Capture the cell that displays the provided text and extract its (X, Y) central coordinate. 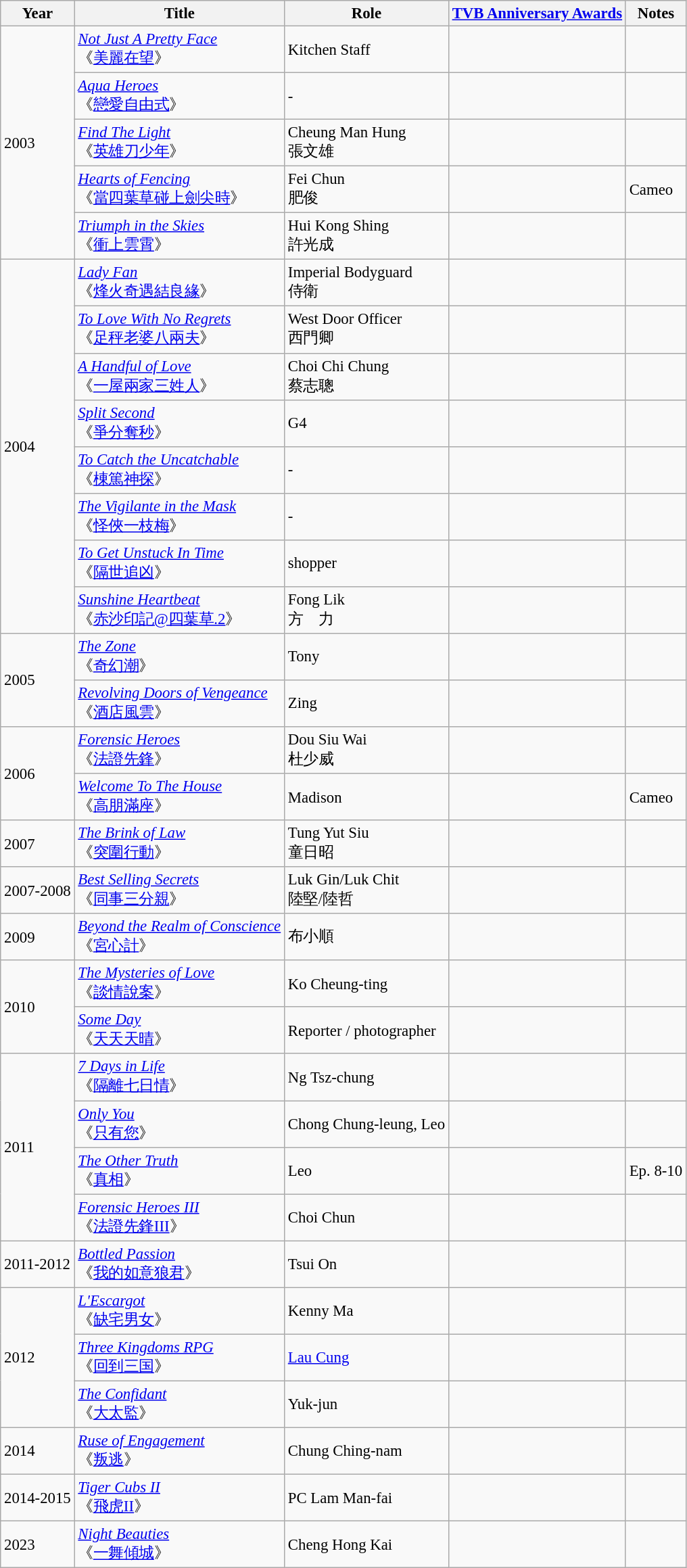
Ng Tsz-chung (366, 1078)
2011 (38, 1147)
Chong Chung-leung, Leo (366, 1124)
Forensic Heroes III 《法證先鋒III》 (179, 1217)
Kitchen Staff (366, 50)
7 Days in Life 《隔離七日情》 (179, 1078)
Night Beauties 《一舞傾城》 (179, 1544)
2011-2012 (38, 1264)
The Mysteries of Love 《談情說案》 (179, 983)
2010 (38, 1007)
Revolving Doors of Vengeance 《酒店風雲》 (179, 703)
Three Kingdoms RPG 《回到三国》 (179, 1358)
Ruse of Engagement 《叛逃》 (179, 1451)
Reporter / photographer (366, 1030)
Beyond the Realm of Conscience 《宮心計》 (179, 937)
Title (179, 14)
2003 (38, 143)
Find The Light 《英雄刀少年》 (179, 143)
PC Lam Man-fai (366, 1497)
2004 (38, 446)
Only You 《只有您》 (179, 1124)
TVB Anniversary Awards (537, 14)
Role (366, 14)
shopper (366, 564)
Tsui On (366, 1264)
Triumph in the Skies 《衝上雲霄》 (179, 237)
Year (38, 14)
Tiger Cubs II 《飛虎II》 (179, 1497)
To Get Unstuck In Time 《隔世追凶》 (179, 564)
2014 (38, 1451)
Fong Lik 方 力 (366, 610)
Dou Siu Wai 杜少威 (366, 751)
2023 (38, 1544)
Choi Chi Chung 蔡志聰 (366, 376)
Choi Chun (366, 1217)
Hearts of Fencing 《當四葉草碰上劍尖時》 (179, 189)
2012 (38, 1358)
布小順 (366, 937)
Ko Cheung-ting (366, 983)
Forensic Heroes 《法證先鋒》 (179, 751)
Yuk-jun (366, 1404)
Hui Kong Shing 許光成 (366, 237)
Cheung Man Hung 張文雄 (366, 143)
G4 (366, 423)
Sunshine Heartbeat 《赤沙印記@四葉草.2》 (179, 610)
To Catch the Uncatchable 《棟篤神探》 (179, 469)
Ep. 8-10 (656, 1171)
Lady Fan 《烽火奇遇結良緣》 (179, 283)
Best Selling Secrets 《同事三分親》 (179, 890)
Tony (366, 657)
Tung Yut Siu 童日昭 (366, 844)
Leo (366, 1171)
Some Day 《天天天晴》 (179, 1030)
To Love With No Regrets《足秤老婆八兩夫》 (179, 330)
The Vigilante in the Mask 《怪俠一枝梅》 (179, 517)
Madison (366, 797)
2014-2015 (38, 1497)
Notes (656, 14)
Fei Chun 肥俊 (366, 189)
West Door Officer 西門卿 (366, 330)
Luk Gin/Luk Chit 陸堅/陸哲 (366, 890)
The Zone 《奇幻潮》 (179, 657)
Kenny Ma (366, 1310)
2007 (38, 844)
2005 (38, 680)
Cheng Hong Kai (366, 1544)
Chung Ching-nam (366, 1451)
Bottled Passion 《我的如意狼君》 (179, 1264)
Aqua Heroes 《戀愛自由式》 (179, 96)
Imperial Bodyguard 侍衛 (366, 283)
Not Just A Pretty Face 《美麗在望》 (179, 50)
L'Escargot 《缺宅男女》 (179, 1310)
The Other Truth 《真相》 (179, 1171)
2006 (38, 774)
2007-2008 (38, 890)
Split Second 《爭分奪秒》 (179, 423)
Zing (366, 703)
2009 (38, 937)
The Brink of Law 《突圍行動》 (179, 844)
A Handful of Love 《一屋兩家三姓人》 (179, 376)
Welcome To The House《高朋滿座》 (179, 797)
The Confidant 《大太監》 (179, 1404)
Lau Cung (366, 1358)
